Capture the cell that displays the provided text and extract its [X, Y] central coordinate. 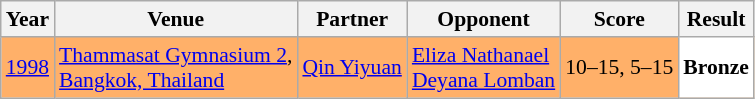
10–15, 5–15 [619, 68]
Qin Yiyuan [352, 68]
1998 [28, 68]
Venue [176, 19]
Opponent [484, 19]
Result [716, 19]
Partner [352, 19]
Eliza Nathanael Deyana Lomban [484, 68]
Thammasat Gymnasium 2,Bangkok, Thailand [176, 68]
Score [619, 19]
Year [28, 19]
Bronze [716, 68]
